Detect which cell encompasses the target text, then output its (X, Y) center coordinate. 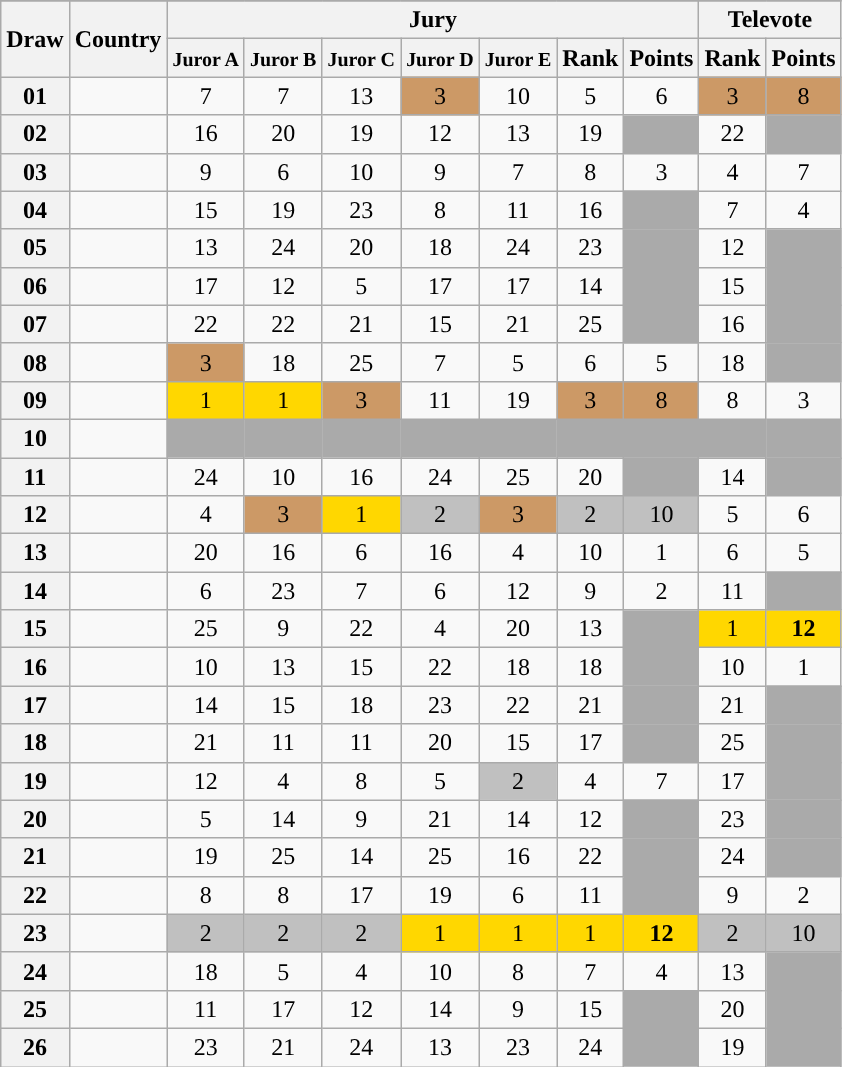
09 (35, 400)
Juror A (206, 58)
07 (35, 324)
Juror E (518, 58)
08 (35, 362)
Juror B (283, 58)
Juror D (440, 58)
06 (35, 286)
Televote (770, 20)
26 (35, 1047)
Juror C (362, 58)
05 (35, 248)
02 (35, 134)
Country (118, 39)
04 (35, 210)
01 (35, 96)
Draw (35, 39)
Jury (433, 20)
03 (35, 172)
